Find where the given text appears and provide that cell's center as (X, Y) coordinate. 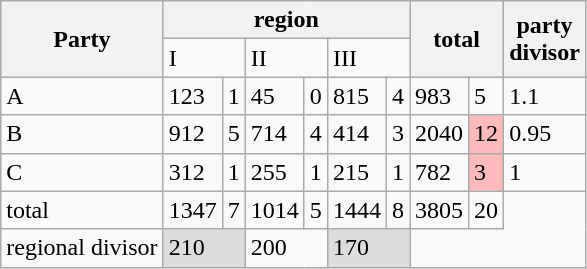
7 (234, 210)
782 (440, 172)
II (286, 58)
III (368, 58)
714 (274, 134)
A (82, 96)
983 (440, 96)
312 (192, 172)
123 (192, 96)
C (82, 172)
8 (398, 210)
255 (274, 172)
B (82, 134)
912 (192, 134)
1347 (192, 210)
45 (274, 96)
210 (204, 248)
1.1 (545, 96)
3805 (440, 210)
0 (316, 96)
414 (356, 134)
region (286, 20)
215 (356, 172)
1444 (356, 210)
20 (486, 210)
partydivisor (545, 39)
Party (82, 39)
815 (356, 96)
200 (286, 248)
I (204, 58)
12 (486, 134)
2040 (440, 134)
regional divisor (82, 248)
1014 (274, 210)
0.95 (545, 134)
170 (368, 248)
